Provide the [X, Y] coordinate of the cell's center where the given text is located.  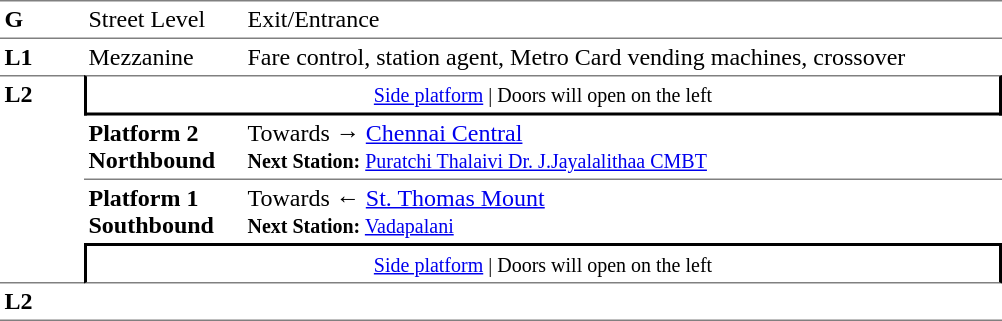
Towards ← St. Thomas MountNext Station: Vadapalani [622, 212]
Fare control, station agent, Metro Card vending machines, crossover [622, 57]
Towards → Chennai CentralNext Station: Puratchi Thalaivi Dr. J.Jayalalithaa CMBT [622, 148]
L2 [42, 179]
Platform 2Northbound [164, 148]
L1 [42, 57]
Mezzanine [164, 57]
Street Level [164, 20]
Exit/Entrance [622, 20]
Platform 1Southbound [164, 212]
G [42, 20]
